Capture the cell that displays the provided text and extract its [x, y] central coordinate. 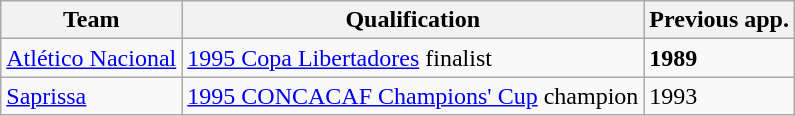
Team [92, 20]
1995 Copa Libertadores finalist [413, 58]
Previous app. [720, 20]
1989 [720, 58]
Saprissa [92, 96]
Atlético Nacional [92, 58]
1995 CONCACAF Champions' Cup champion [413, 96]
1993 [720, 96]
Qualification [413, 20]
